Locate the cell with the specified text and output its (X, Y) center coordinate. 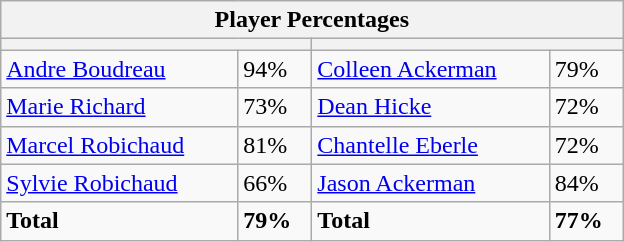
Andre Boudreau (120, 69)
Colleen Ackerman (430, 69)
77% (586, 221)
Chantelle Eberle (430, 145)
81% (275, 145)
Marcel Robichaud (120, 145)
Marie Richard (120, 107)
94% (275, 69)
Sylvie Robichaud (120, 183)
66% (275, 183)
Dean Hicke (430, 107)
Jason Ackerman (430, 183)
84% (586, 183)
Player Percentages (312, 20)
73% (275, 107)
